Provide the (x, y) coordinate of the cell's center where the given text is located.  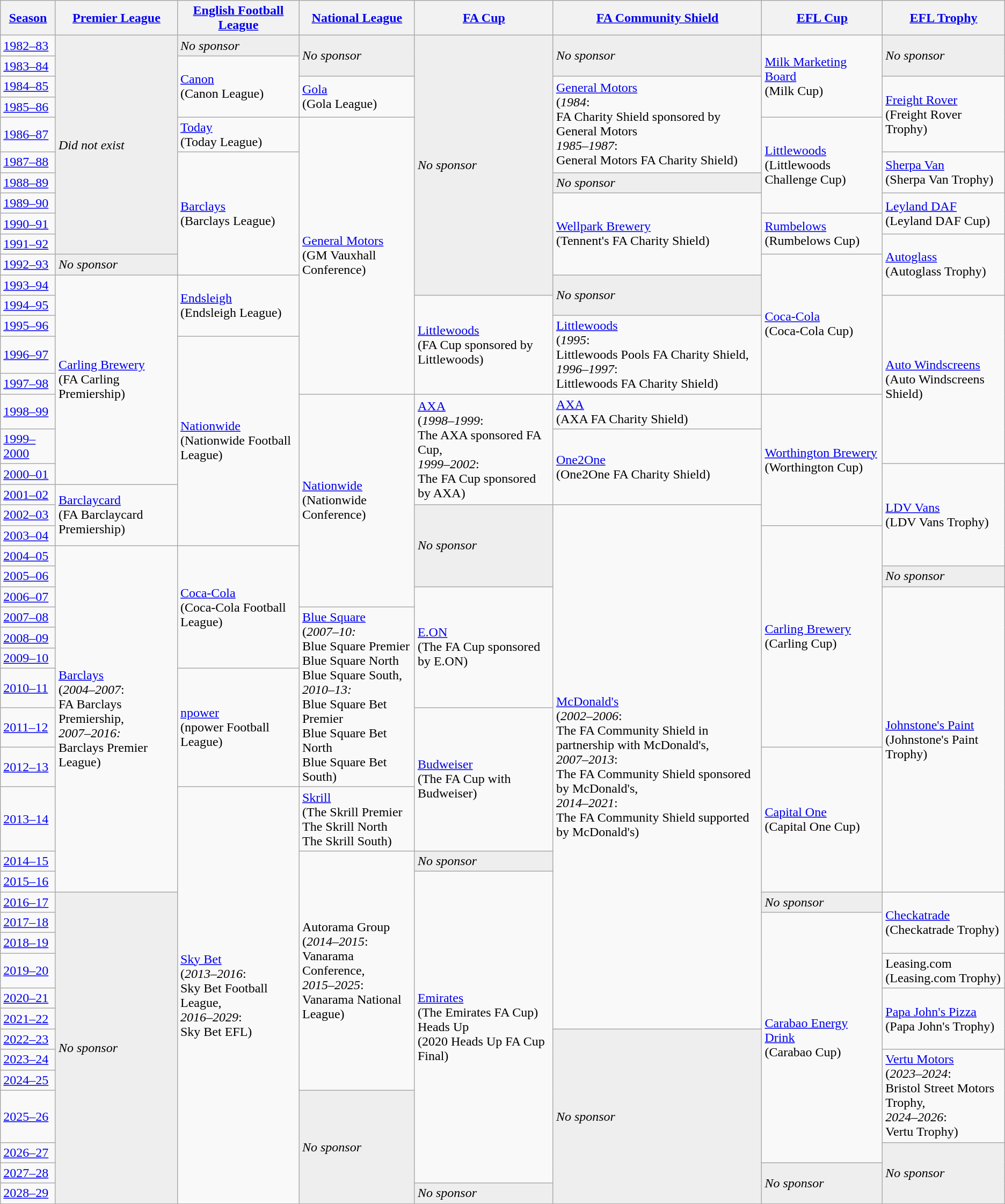
EFL Trophy (944, 18)
Littlewoods(Littlewoods Challenge Cup) (822, 165)
English Football League (238, 18)
2006–07 (28, 597)
2018–19 (28, 943)
2027–28 (28, 1173)
Capital One(Capital One Cup) (822, 819)
2016–17 (28, 902)
Budweiser(The FA Cup with Budweiser) (484, 779)
Sky Bet(2013–2016:Sky Bet Football League,2016–2029:Sky Bet EFL) (238, 995)
2020–21 (28, 998)
Coca-Cola(Coca-Cola Football League) (238, 607)
2000–01 (28, 474)
2021–22 (28, 1019)
LDV Vans(LDV Vans Trophy) (944, 515)
Barclays(2004–2007:FA Barclays Premiership,2007–2016:Barclays Premier League) (116, 719)
EFL Cup (822, 18)
Littlewoods(FA Cup sponsored by Littlewoods) (484, 345)
Premier League (116, 18)
2015–16 (28, 881)
Carabao Energy Drink(Carabao Cup) (822, 1038)
Johnstone's Paint(Johnstone's Paint Trophy) (944, 739)
1988–89 (28, 183)
Blue Square(2007–10:Blue Square PremierBlue Square NorthBlue Square South,2010–13:Blue Square Bet PremierBlue Square Bet NorthBlue Square Bet South) (356, 697)
1989–90 (28, 203)
One2One(One2One FA Charity Shield) (657, 467)
Carling Brewery(Carling Cup) (822, 636)
E.ON(The FA Cup sponsored by E.ON) (484, 647)
Checkatrade(Checkatrade Trophy) (944, 922)
AXA(AXA FA Charity Shield) (657, 411)
2008–09 (28, 637)
2010–11 (28, 688)
2002–03 (28, 515)
Leyland DAF(Leyland DAF Cup) (944, 213)
2022–23 (28, 1039)
2011–12 (28, 728)
1983–84 (28, 66)
Endsleigh(Endsleigh League) (238, 306)
General Motors(1984:FA Charity Shield sponsored by General Motors1985–1987:General Motors FA Charity Shield) (657, 125)
1987–88 (28, 162)
2007–08 (28, 617)
General Motors(GM Vauxhall Conference) (356, 256)
Vertu Motors(2023–2024:Bristol Street Motors Trophy,2024–2026:Vertu Trophy) (944, 1096)
Carling Brewery(FA Carling Premiership) (116, 380)
Today(Today League) (238, 134)
Nationwide(Nationwide Conference) (356, 501)
Skrill(The Skrill PremierThe Skrill NorthThe Skrill South) (356, 818)
1997–98 (28, 384)
2014–15 (28, 861)
1982–83 (28, 46)
2017–18 (28, 923)
National League (356, 18)
Rumbelows(Rumbelows Cup) (822, 234)
1999–2000 (28, 447)
Sherpa Van(Sherpa Van Trophy) (944, 172)
2012–13 (28, 767)
2026–27 (28, 1152)
2005–06 (28, 576)
Autorama Group(2014–2015:Vanarama Conference,2015–2025:Vanarama National League) (356, 970)
Barclays(Barclays League) (238, 213)
1998–99 (28, 411)
Worthington Brewery(Worthington Cup) (822, 460)
Barclaycard(FA Barclaycard Premiership) (116, 515)
2019–20 (28, 971)
Leasing.com(Leasing.com Trophy) (944, 971)
Auto Windscreens(Auto Windscreens Shield) (944, 380)
1996–97 (28, 355)
2023–24 (28, 1060)
FA Cup (484, 18)
Freight Rover(Freight Rover Trophy) (944, 114)
Milk Marketing Board(Milk Cup) (822, 76)
FA Community Shield (657, 18)
Autoglass(Autoglass Trophy) (944, 264)
2003–04 (28, 535)
1991–92 (28, 244)
Littlewoods(1995:Littlewoods Pools FA Charity Shield,1996–1997:Littlewoods FA Charity Shield) (657, 355)
Season (28, 18)
1994–95 (28, 306)
2004–05 (28, 556)
Emirates(The Emirates FA Cup)Heads Up(2020 Heads Up FA Cup Final) (484, 1027)
1995–96 (28, 326)
Gola(Gola League) (356, 97)
Papa John's Pizza(Papa John's Trophy) (944, 1019)
1990–91 (28, 223)
2001–02 (28, 495)
Did not exist (116, 145)
Wellpark Brewery(Tennent's FA Charity Shield) (657, 234)
Coca-Cola(Coca-Cola Cup) (822, 324)
1992–93 (28, 264)
1985–86 (28, 107)
1986–87 (28, 134)
2025–26 (28, 1116)
AXA(1998–1999:The AXA sponsored FA Cup,1999–2002:The FA Cup sponsored by AXA) (484, 449)
Nationwide(Nationwide Football League) (238, 441)
npower(npower Football League) (238, 727)
1984–85 (28, 86)
Canon(Canon League) (238, 86)
2009–10 (28, 658)
2028–29 (28, 1193)
1993–94 (28, 285)
2024–25 (28, 1080)
2013–14 (28, 818)
